For the text-containing cell, return its midpoint in [x, y] coordinate format. 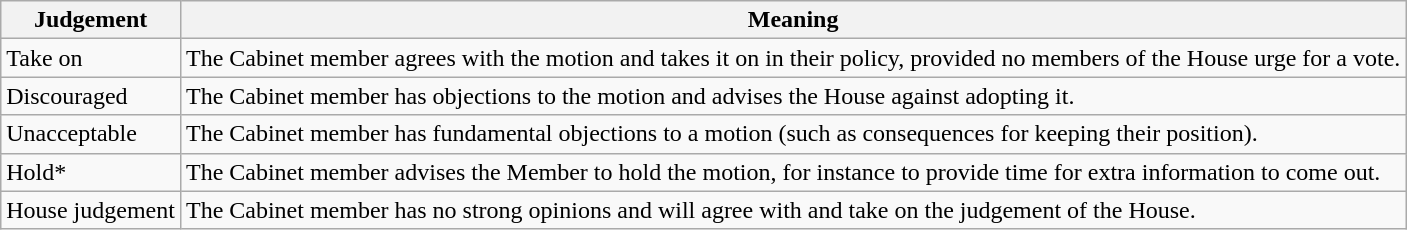
House judgement [91, 210]
The Cabinet member has objections to the motion and advises the House against adopting it. [792, 96]
Discouraged [91, 96]
The Cabinet member agrees with the motion and takes it on in their policy, provided no members of the House urge for a vote. [792, 58]
Meaning [792, 20]
Unacceptable [91, 134]
Hold* [91, 172]
Take on [91, 58]
Judgement [91, 20]
The Cabinet member has no strong opinions and will agree with and take on the judgement of the House. [792, 210]
The Cabinet member has fundamental objections to a motion (such as consequences for keeping their position). [792, 134]
The Cabinet member advises the Member to hold the motion, for instance to provide time for extra information to come out. [792, 172]
